Search for the cell housing the specified text and yield its (x, y) center coordinate. 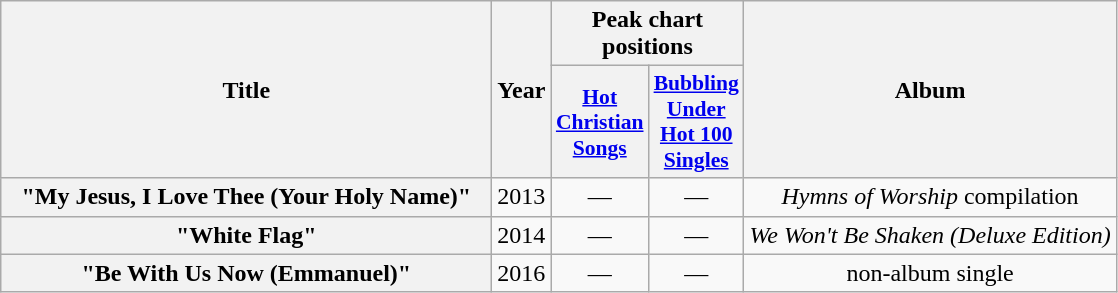
We Won't Be Shaken (Deluxe Edition) (930, 235)
Album (930, 90)
"Be With Us Now (Emmanuel)" (246, 273)
2014 (522, 235)
"White Flag" (246, 235)
Hot Christian Songs (600, 122)
Hymns of Worship compilation (930, 197)
Year (522, 90)
Bubbling Under Hot 100 Singles (696, 122)
2016 (522, 273)
Title (246, 90)
non-album single (930, 273)
2013 (522, 197)
Peak chart positions (648, 34)
"My Jesus, I Love Thee (Your Holy Name)" (246, 197)
